For the text-containing cell, return its midpoint in (X, Y) coordinate format. 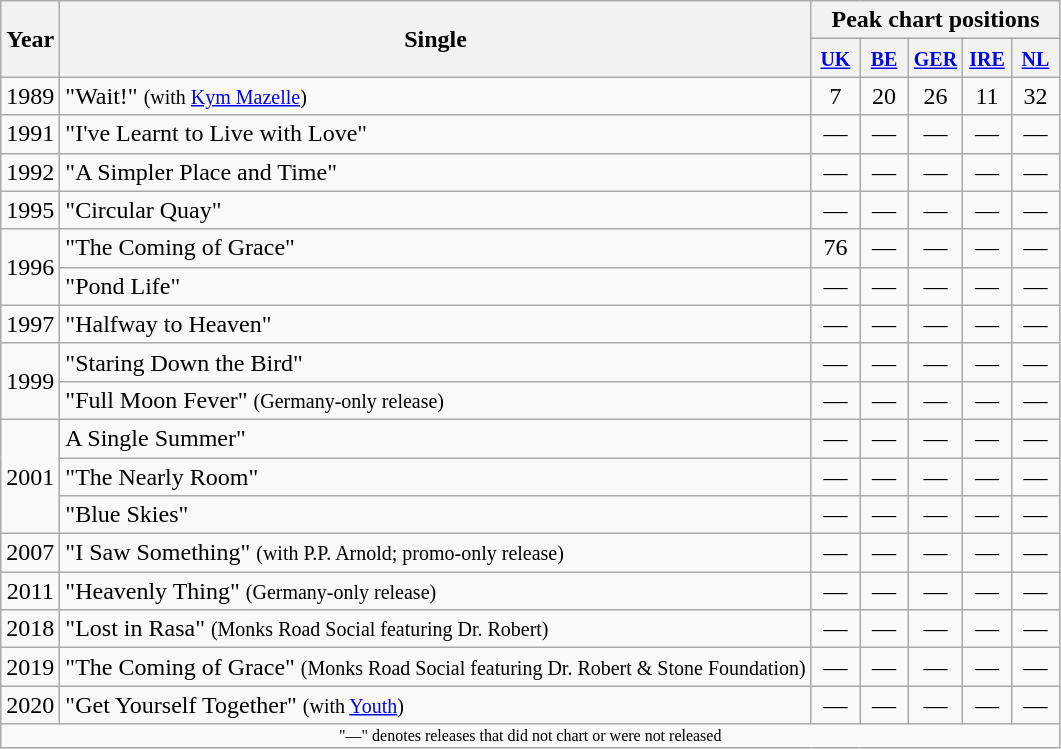
"The Coming of Grace" (436, 248)
1989 (30, 96)
2001 (30, 476)
1996 (30, 267)
2007 (30, 553)
"—" denotes releases that did not chart or were not released (530, 736)
"Full Moon Fever" (Germany-only release) (436, 400)
BE (884, 58)
Peak chart positions (936, 20)
32 (1036, 96)
Single (436, 39)
1991 (30, 134)
"Lost in Rasa" (Monks Road Social featuring Dr. Robert) (436, 629)
2018 (30, 629)
A Single Summer" (436, 438)
1999 (30, 381)
1992 (30, 172)
76 (836, 248)
2020 (30, 705)
"Get Yourself Together" (with Youth) (436, 705)
NL (1036, 58)
"The Nearly Room" (436, 477)
"I've Learnt to Live with Love" (436, 134)
26 (935, 96)
20 (884, 96)
7 (836, 96)
GER (935, 58)
2019 (30, 667)
"I Saw Something" (with P.P. Arnold; promo-only release) (436, 553)
"The Coming of Grace" (Monks Road Social featuring Dr. Robert & Stone Foundation) (436, 667)
11 (988, 96)
"Wait!" (with Kym Mazelle) (436, 96)
"Circular Quay" (436, 210)
UK (836, 58)
Year (30, 39)
1997 (30, 324)
"Pond Life" (436, 286)
"Staring Down the Bird" (436, 362)
1995 (30, 210)
"Blue Skies" (436, 515)
"A Simpler Place and Time" (436, 172)
IRE (988, 58)
"Halfway to Heaven" (436, 324)
2011 (30, 591)
"Heavenly Thing" (Germany-only release) (436, 591)
